Capture the cell that displays the provided text and extract its [x, y] central coordinate. 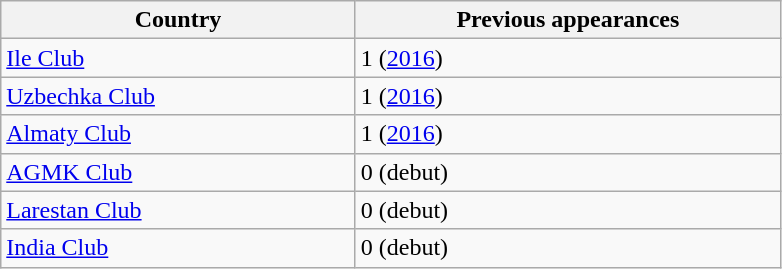
India Club [178, 248]
Almaty Club [178, 134]
Larestan Club [178, 210]
Ile Club [178, 58]
Uzbechka Club [178, 96]
AGMK Club [178, 172]
Previous appearances [568, 20]
Country [178, 20]
